Find where the given text appears and provide that cell's center as [x, y] coordinate. 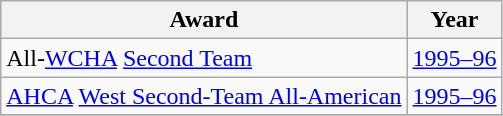
AHCA West Second-Team All-American [204, 96]
Year [454, 20]
All-WCHA Second Team [204, 58]
Award [204, 20]
